Return [X, Y] of the center of cell containing provided text 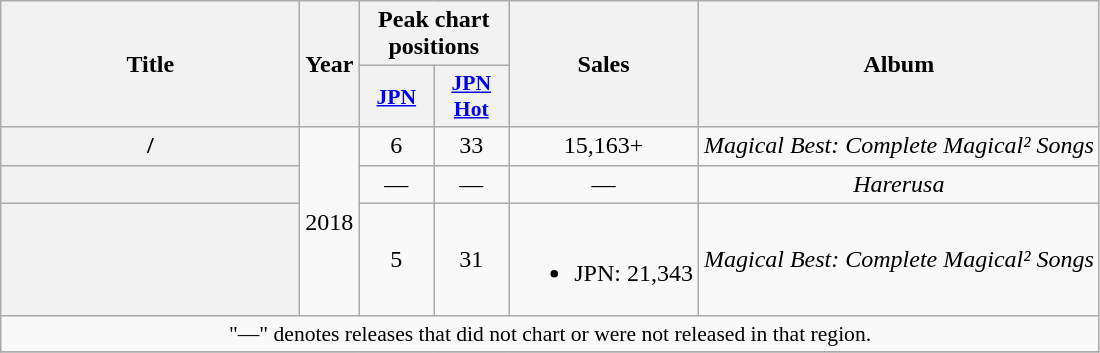
JPN: 21,343 [604, 260]
33 [472, 146]
Album [898, 64]
Title [150, 64]
2018 [330, 222]
6 [396, 146]
15,163+ [604, 146]
JPN [396, 96]
"—" denotes releases that did not chart or were not released in that region. [550, 334]
Year [330, 64]
31 [472, 260]
Peak chart positions [434, 34]
5 [396, 260]
Sales [604, 64]
JPNHot [472, 96]
Harerusa [898, 184]
/ [150, 146]
